Search for the cell housing the specified text and yield its [x, y] center coordinate. 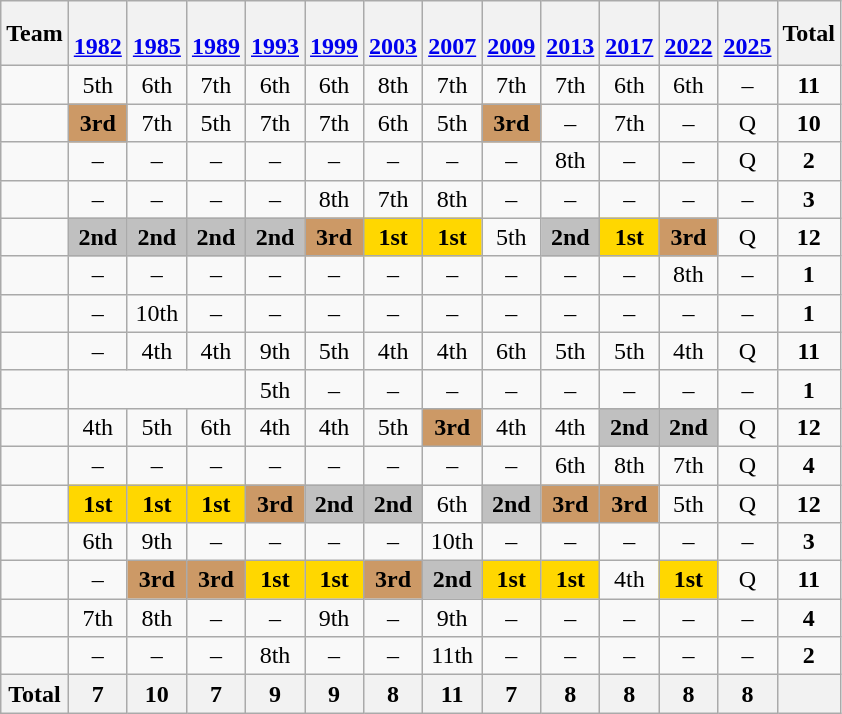
1989 [216, 34]
1982 [98, 34]
2022 [688, 34]
2013 [570, 34]
2007 [452, 34]
2017 [630, 34]
2003 [394, 34]
1985 [156, 34]
11th [452, 656]
1993 [274, 34]
2025 [748, 34]
Team [35, 34]
2009 [512, 34]
1999 [334, 34]
